Pinpoint the cell where the given text exists, returning its [x, y] midpoint coordinate. 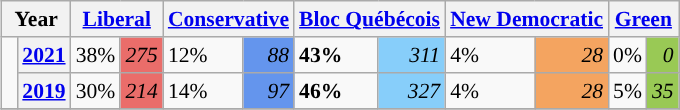
0 [663, 55]
38% [96, 55]
Green [644, 19]
0% [628, 55]
35 [663, 91]
46% [336, 91]
88 [268, 55]
30% [96, 91]
5% [628, 91]
Year [36, 19]
97 [268, 91]
275 [142, 55]
14% [203, 91]
43% [336, 55]
Bloc Québécois [370, 19]
214 [142, 91]
12% [203, 55]
Liberal [117, 19]
2019 [44, 91]
New Democratic [526, 19]
327 [412, 91]
2021 [44, 55]
Conservative [228, 19]
311 [412, 55]
